Extract the (X, Y) coordinate from the center of the cell holding the provided text.  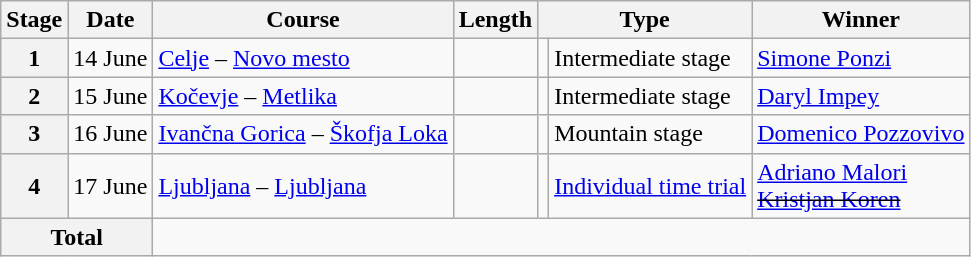
Course (303, 20)
3 (34, 134)
Celje – Novo mesto (303, 58)
Kočevje – Metlika (303, 96)
Adriano Malori Kristjan Koren (861, 186)
4 (34, 186)
Winner (861, 20)
15 June (110, 96)
2 (34, 96)
16 June (110, 134)
Total (77, 237)
Simone Ponzi (861, 58)
Type (645, 20)
Daryl Impey (861, 96)
Individual time trial (650, 186)
Domenico Pozzovivo (861, 134)
Date (110, 20)
1 (34, 58)
Stage (34, 20)
Ljubljana – Ljubljana (303, 186)
Ivančna Gorica – Škofja Loka (303, 134)
17 June (110, 186)
14 June (110, 58)
Length (495, 20)
Mountain stage (650, 134)
